Pinpoint the cell where the given text exists, returning its [x, y] midpoint coordinate. 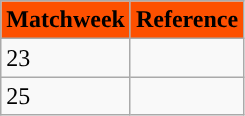
Reference [186, 20]
Matchweek [66, 20]
23 [66, 58]
25 [66, 96]
